Identify which cell holds the provided text, then report its (X, Y) central coordinate. 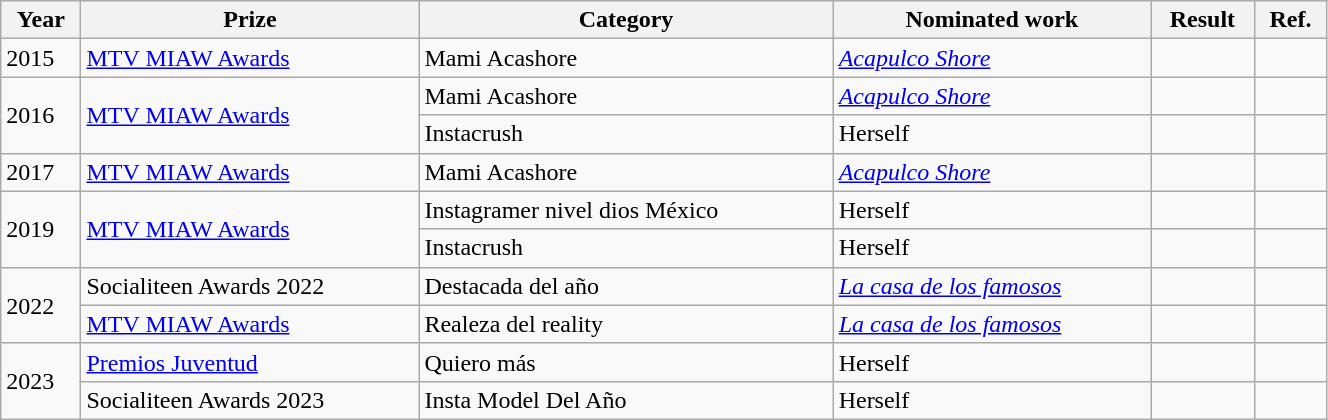
Instagramer nivel dios México (626, 210)
Ref. (1290, 20)
Category (626, 20)
2017 (41, 172)
Result (1203, 20)
Destacada del año (626, 286)
Quiero más (626, 362)
2022 (41, 305)
Nominated work (992, 20)
2015 (41, 58)
2016 (41, 115)
2023 (41, 381)
Insta Model Del Año (626, 400)
Socialiteen Awards 2023 (250, 400)
Premios Juventud (250, 362)
Year (41, 20)
Socialiteen Awards 2022 (250, 286)
2019 (41, 229)
Realeza del reality (626, 324)
Prize (250, 20)
